Scan for the cell matching the given text and deliver its [X, Y] coordinate at center. 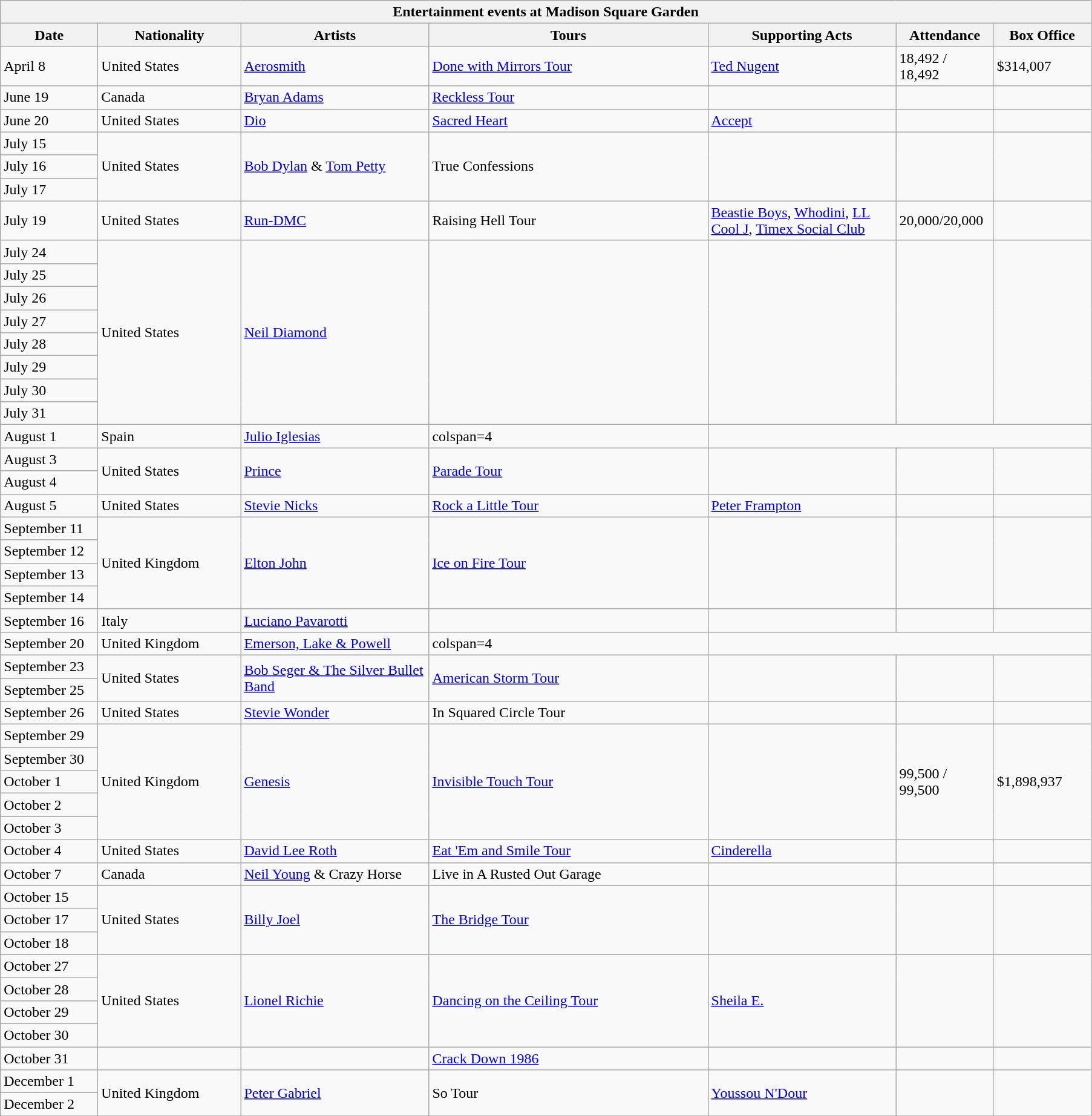
Dio [335, 120]
October 30 [50, 1035]
Peter Frampton [802, 505]
$1,898,937 [1042, 782]
October 7 [50, 874]
Cinderella [802, 851]
October 27 [50, 966]
Artists [335, 35]
20,000/20,000 [945, 220]
Sheila E. [802, 1000]
September 20 [50, 643]
Sacred Heart [569, 120]
September 14 [50, 597]
July 16 [50, 166]
True Confessions [569, 166]
So Tour [569, 1093]
August 3 [50, 459]
Ice on Fire Tour [569, 563]
Peter Gabriel [335, 1093]
Reckless Tour [569, 97]
Box Office [1042, 35]
Run-DMC [335, 220]
June 19 [50, 97]
Bryan Adams [335, 97]
October 1 [50, 782]
July 28 [50, 344]
September 26 [50, 713]
Luciano Pavarotti [335, 620]
December 1 [50, 1082]
Eat 'Em and Smile Tour [569, 851]
July 31 [50, 413]
August 5 [50, 505]
October 31 [50, 1059]
Done with Mirrors Tour [569, 67]
July 15 [50, 143]
18,492 / 18,492 [945, 67]
$314,007 [1042, 67]
October 15 [50, 897]
Bob Seger & The Silver Bullet Band [335, 678]
Elton John [335, 563]
September 16 [50, 620]
October 4 [50, 851]
September 11 [50, 528]
Bob Dylan & Tom Petty [335, 166]
July 19 [50, 220]
Accept [802, 120]
Nationality [169, 35]
September 25 [50, 689]
Stevie Nicks [335, 505]
Tours [569, 35]
August 1 [50, 436]
December 2 [50, 1105]
September 12 [50, 551]
David Lee Roth [335, 851]
Spain [169, 436]
July 26 [50, 298]
Emerson, Lake & Powell [335, 643]
Genesis [335, 782]
The Bridge Tour [569, 920]
American Storm Tour [569, 678]
Raising Hell Tour [569, 220]
Youssou N'Dour [802, 1093]
October 3 [50, 828]
September 30 [50, 759]
Stevie Wonder [335, 713]
Italy [169, 620]
Entertainment events at Madison Square Garden [546, 12]
Parade Tour [569, 471]
Attendance [945, 35]
Lionel Richie [335, 1000]
Live in A Rusted Out Garage [569, 874]
Crack Down 1986 [569, 1059]
October 29 [50, 1012]
October 28 [50, 989]
April 8 [50, 67]
July 29 [50, 367]
Neil Diamond [335, 332]
October 2 [50, 805]
Neil Young & Crazy Horse [335, 874]
October 18 [50, 943]
July 24 [50, 252]
August 4 [50, 482]
Date [50, 35]
99,500 / 99,500 [945, 782]
September 29 [50, 736]
July 17 [50, 189]
September 13 [50, 574]
October 17 [50, 920]
July 25 [50, 275]
Julio Iglesias [335, 436]
Invisible Touch Tour [569, 782]
Ted Nugent [802, 67]
Aerosmith [335, 67]
In Squared Circle Tour [569, 713]
July 27 [50, 321]
July 30 [50, 390]
September 23 [50, 666]
Billy Joel [335, 920]
June 20 [50, 120]
Dancing on the Ceiling Tour [569, 1000]
Rock a Little Tour [569, 505]
Beastie Boys, Whodini, LL Cool J, Timex Social Club [802, 220]
Prince [335, 471]
Supporting Acts [802, 35]
